Capture the cell that displays the provided text and extract its [X, Y] central coordinate. 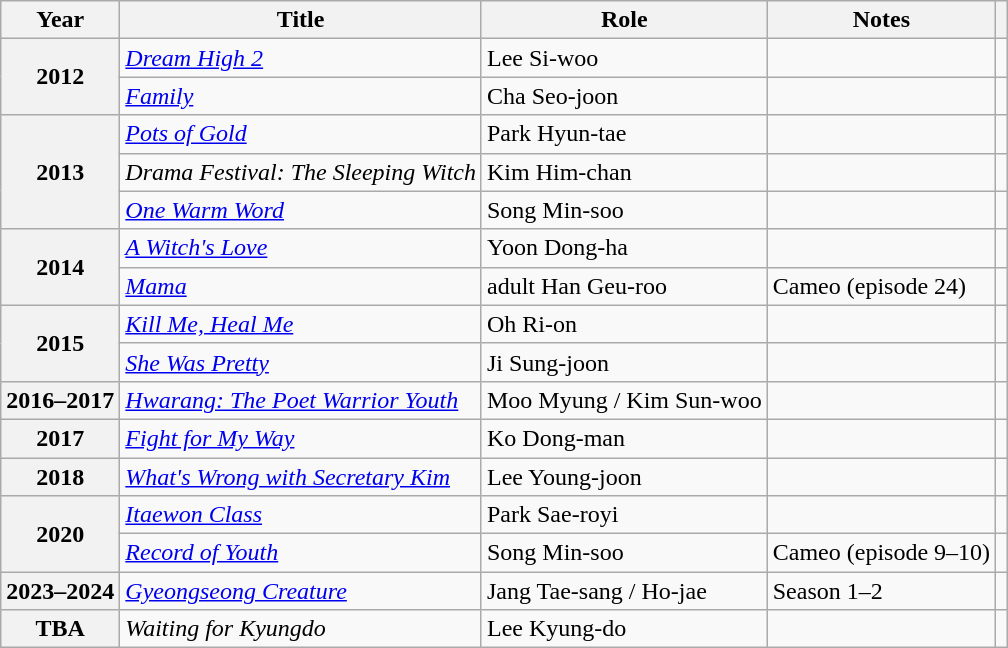
Title [301, 20]
2016–2017 [60, 400]
Jang Tae-sang / Ho-jae [624, 591]
Notes [881, 20]
Record of Youth [301, 553]
2020 [60, 534]
Hwarang: The Poet Warrior Youth [301, 400]
Oh Ri-on [624, 324]
Lee Si-woo [624, 58]
2013 [60, 172]
Season 1–2 [881, 591]
Drama Festival: The Sleeping Witch [301, 172]
Waiting for Kyungdo [301, 629]
TBA [60, 629]
2014 [60, 267]
Fight for My Way [301, 438]
Cha Seo-joon [624, 96]
Dream High 2 [301, 58]
Role [624, 20]
Park Hyun-tae [624, 134]
Moo Myung / Kim Sun-woo [624, 400]
Year [60, 20]
What's Wrong with Secretary Kim [301, 477]
2018 [60, 477]
Park Sae-royi [624, 515]
Kill Me, Heal Me [301, 324]
Cameo (episode 24) [881, 286]
A Witch's Love [301, 248]
Kim Him-chan [624, 172]
One Warm Word [301, 210]
Lee Young-joon [624, 477]
She Was Pretty [301, 362]
Lee Kyung-do [624, 629]
Yoon Dong-ha [624, 248]
Mama [301, 286]
Ko Dong-man [624, 438]
Itaewon Class [301, 515]
2015 [60, 343]
Pots of Gold [301, 134]
adult Han Geu-roo [624, 286]
Cameo (episode 9–10) [881, 553]
2012 [60, 77]
Ji Sung-joon [624, 362]
2023–2024 [60, 591]
Family [301, 96]
Gyeongseong Creature [301, 591]
2017 [60, 438]
